For the text-containing cell, return its midpoint in (X, Y) coordinate format. 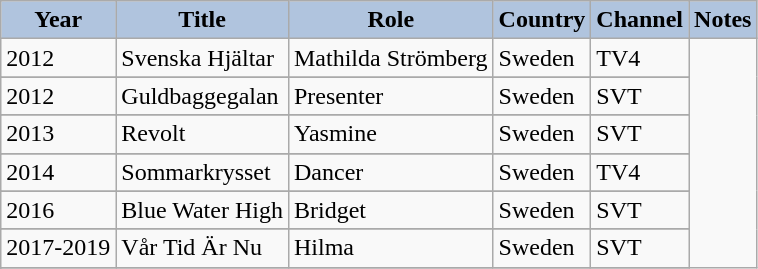
Role (390, 20)
Svenska Hjältar (202, 58)
Vår Tid Är Nu (202, 248)
Year (58, 20)
Channel (640, 20)
2013 (58, 134)
2016 (58, 210)
Revolt (202, 134)
Yasmine (390, 134)
Guldbaggegalan (202, 96)
2017-2019 (58, 248)
Title (202, 20)
2014 (58, 172)
Country (542, 20)
Hilma (390, 248)
Dancer (390, 172)
Sommarkrysset (202, 172)
Notes (723, 20)
Blue Water High (202, 210)
Bridget (390, 210)
Mathilda Strömberg (390, 58)
Presenter (390, 96)
